Detect which cell encompasses the target text, then output its (X, Y) center coordinate. 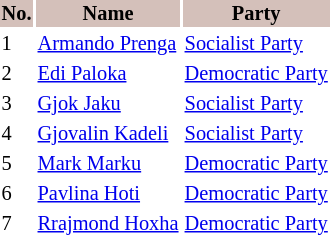
Armando Prenga (108, 44)
4 (16, 134)
1 (16, 44)
Pavlina Hoti (108, 194)
2 (16, 74)
Name (108, 14)
Edi Paloka (108, 74)
Party (256, 14)
Mark Marku (108, 164)
Gjovalin Kadeli (108, 134)
3 (16, 104)
Gjok Jaku (108, 104)
5 (16, 164)
No. (16, 14)
6 (16, 194)
